Provide the [x, y] coordinate of the cell's center where the given text is located.  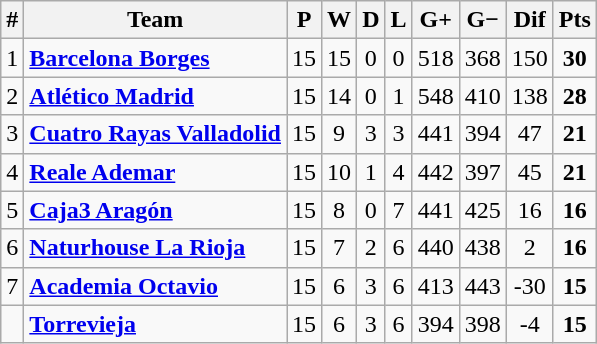
-30 [530, 286]
14 [340, 96]
410 [482, 96]
Academia Octavio [156, 286]
Barcelona Borges [156, 58]
G− [482, 20]
-4 [530, 324]
398 [482, 324]
438 [482, 248]
8 [340, 210]
45 [530, 172]
Team [156, 20]
Cuatro Rayas Valladolid [156, 134]
397 [482, 172]
47 [530, 134]
D [371, 20]
28 [574, 96]
L [398, 20]
Torrevieja [156, 324]
Reale Ademar [156, 172]
Naturhouse La Rioja [156, 248]
P [304, 20]
5 [12, 210]
548 [436, 96]
413 [436, 286]
Pts [574, 20]
368 [482, 58]
Atlético Madrid [156, 96]
G+ [436, 20]
138 [530, 96]
150 [530, 58]
30 [574, 58]
440 [436, 248]
Caja3 Aragón [156, 210]
9 [340, 134]
443 [482, 286]
10 [340, 172]
Dif [530, 20]
518 [436, 58]
W [340, 20]
425 [482, 210]
# [12, 20]
442 [436, 172]
